Pinpoint the cell where the given text exists, returning its (x, y) midpoint coordinate. 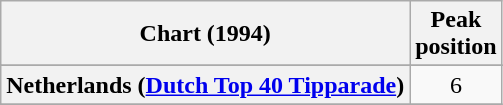
Netherlands (Dutch Top 40 Tipparade) (206, 85)
6 (456, 85)
Peakposition (456, 34)
Chart (1994) (206, 34)
